Provide the [x, y] coordinate of the cell's center where the given text is located.  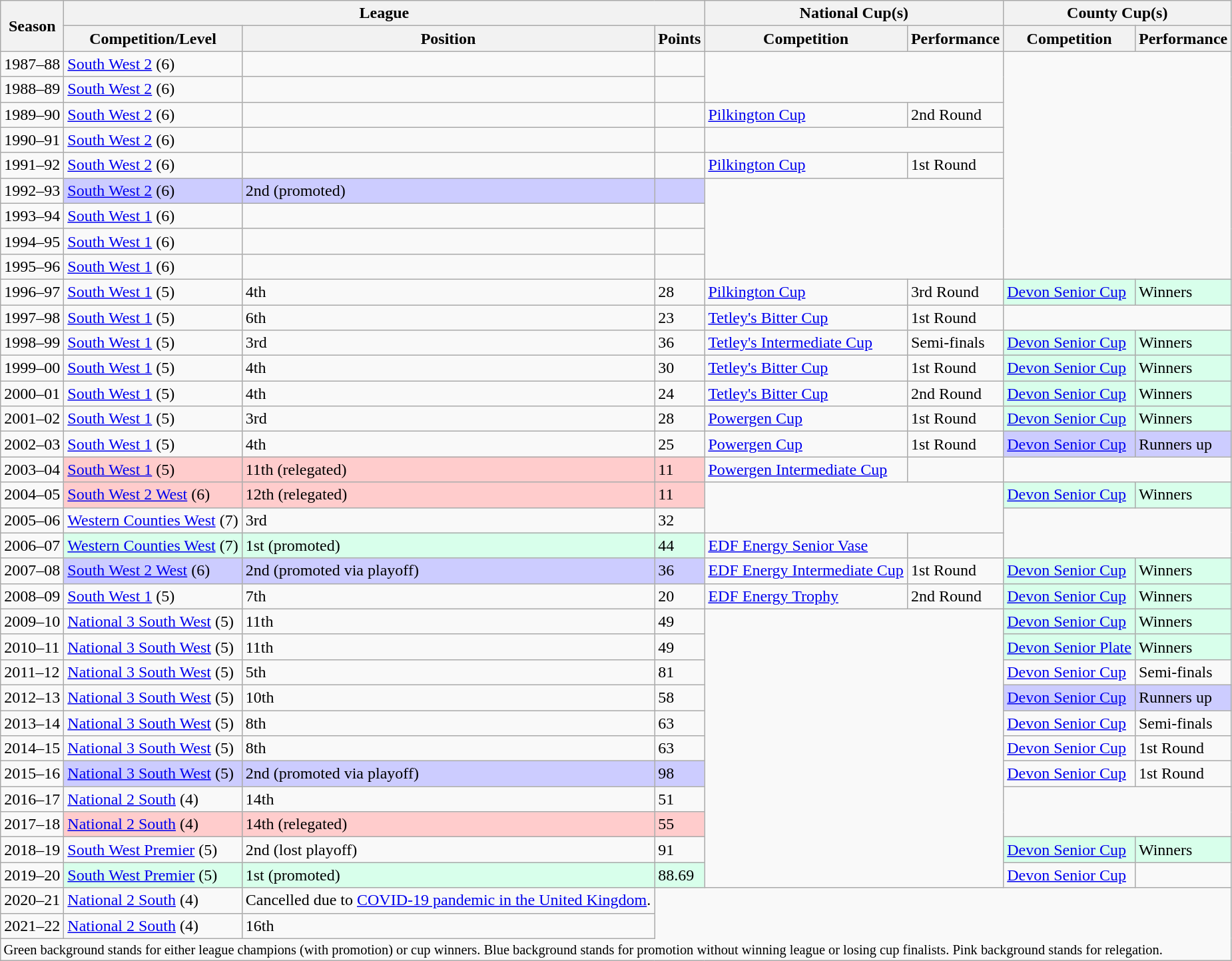
2nd (promoted) [448, 190]
2010–11 [32, 647]
2014–15 [32, 749]
88.69 [679, 875]
Competition/Level [153, 39]
44 [679, 545]
2013–14 [32, 723]
10th [448, 697]
2000–01 [32, 394]
6th [448, 318]
County Cup(s) [1117, 13]
2012–13 [32, 697]
1994–95 [32, 241]
2008–09 [32, 596]
2021–22 [32, 926]
2003–04 [32, 470]
2015–16 [32, 774]
EDF Energy Senior Vase [806, 545]
2009–10 [32, 621]
1989–90 [32, 115]
5th [448, 672]
14th [448, 799]
2017–18 [32, 824]
25 [679, 444]
Tetley's Intermediate Cup [806, 343]
Cancelled due to COVID-19 pandemic in the United Kingdom. [448, 900]
32 [679, 520]
11th (relegated) [448, 470]
Points [679, 39]
2004–05 [32, 495]
7th [448, 596]
12th (relegated) [448, 495]
20 [679, 596]
1993–94 [32, 216]
2006–07 [32, 545]
14th (relegated) [448, 824]
1992–93 [32, 190]
91 [679, 850]
2nd (lost playoff) [448, 850]
Position [448, 39]
1988–89 [32, 89]
98 [679, 774]
2002–03 [32, 444]
24 [679, 394]
30 [679, 368]
51 [679, 799]
2018–19 [32, 850]
Season [32, 26]
2016–17 [32, 799]
1997–98 [32, 318]
23 [679, 318]
1996–97 [32, 292]
EDF Energy Intermediate Cup [806, 571]
3rd Round [955, 292]
Devon Senior Plate [1070, 647]
EDF Energy Trophy [806, 596]
2011–12 [32, 672]
58 [679, 697]
2005–06 [32, 520]
1999–00 [32, 368]
National Cup(s) [854, 13]
2001–02 [32, 419]
2007–08 [32, 571]
81 [679, 672]
55 [679, 824]
2019–20 [32, 875]
1991–92 [32, 165]
1995–96 [32, 266]
1998–99 [32, 343]
Powergen Intermediate Cup [806, 470]
1990–91 [32, 140]
1987–88 [32, 64]
League [384, 13]
2020–21 [32, 900]
16th [448, 926]
